Locate the cell with the specified text and output its (X, Y) center coordinate. 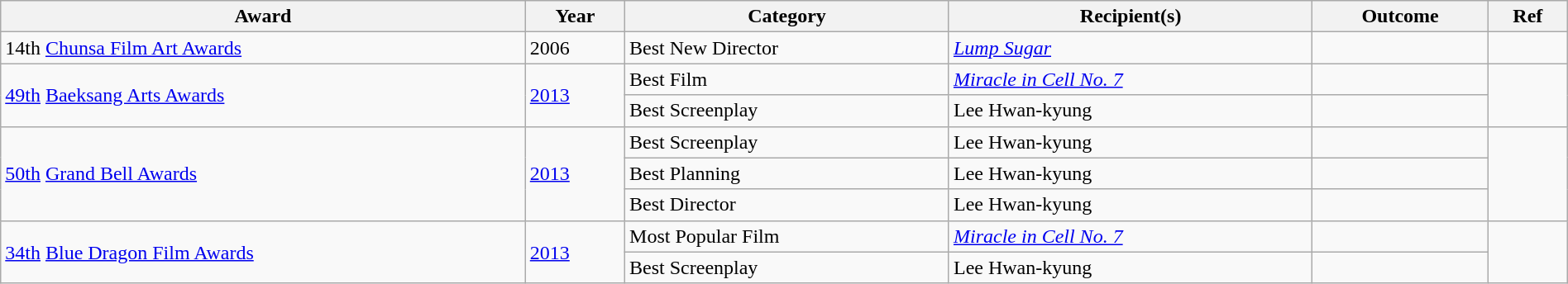
Best Director (787, 205)
34th Blue Dragon Film Awards (263, 252)
14th Chunsa Film Art Awards (263, 48)
Best Film (787, 79)
Award (263, 17)
Lump Sugar (1130, 48)
Category (787, 17)
50th Grand Bell Awards (263, 173)
Best Planning (787, 173)
Year (575, 17)
Outcome (1401, 17)
Best New Director (787, 48)
Most Popular Film (787, 236)
49th Baeksang Arts Awards (263, 95)
Ref (1527, 17)
2006 (575, 48)
Recipient(s) (1130, 17)
